Output the [x, y] coordinate of the center of the cell containing the given text.  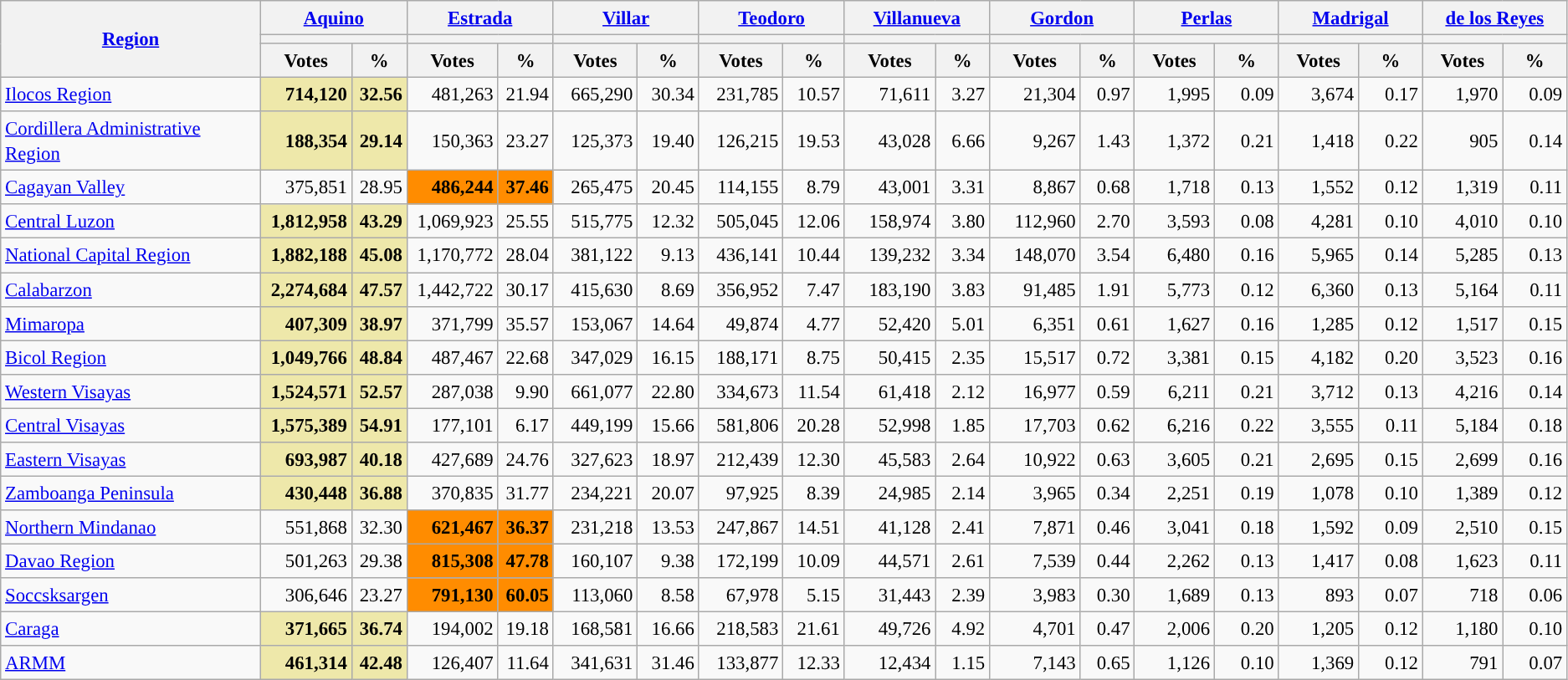
0.68 [1108, 187]
212,439 [740, 460]
177,101 [452, 425]
43,001 [890, 187]
247,867 [740, 527]
139,232 [890, 256]
265,475 [595, 187]
1,592 [1319, 527]
31.46 [668, 662]
231,785 [740, 95]
32.56 [379, 95]
501,263 [306, 560]
1,078 [1319, 493]
6,351 [1034, 323]
30.17 [525, 289]
3,555 [1319, 425]
158,974 [890, 221]
126,215 [740, 141]
0.59 [1108, 391]
114,155 [740, 187]
2,006 [1175, 629]
481,263 [452, 95]
2,274,684 [306, 289]
487,467 [452, 358]
24.76 [525, 460]
3.34 [962, 256]
4,281 [1319, 221]
1.91 [1108, 289]
49,874 [740, 323]
327,623 [595, 460]
3,041 [1175, 527]
36.88 [379, 493]
407,309 [306, 323]
3.83 [962, 289]
2,695 [1319, 460]
194,002 [452, 629]
Central Visayas [131, 425]
Caraga [131, 629]
1,049,766 [306, 358]
Calabarzon [131, 289]
Bicol Region [131, 358]
436,141 [740, 256]
0.72 [1108, 358]
Teodoro [771, 18]
1,417 [1319, 560]
19.40 [668, 141]
5,285 [1463, 256]
5,965 [1319, 256]
Western Visayas [131, 391]
36.74 [379, 629]
22.68 [525, 358]
234,221 [595, 493]
5.15 [813, 596]
188,171 [740, 358]
1,718 [1175, 187]
31.77 [525, 493]
30.34 [668, 95]
505,045 [740, 221]
8,867 [1034, 187]
791,130 [452, 596]
Eastern Visayas [131, 460]
661,077 [595, 391]
Estrada [480, 18]
815,308 [452, 560]
Zamboanga Peninsula [131, 493]
21,304 [1034, 95]
371,799 [452, 323]
44,571 [890, 560]
15,517 [1034, 358]
9.38 [668, 560]
551,868 [306, 527]
334,673 [740, 391]
1,812,958 [306, 221]
0.61 [1108, 323]
1,689 [1175, 596]
1,170,772 [452, 256]
1.43 [1108, 141]
0.44 [1108, 560]
4,216 [1463, 391]
2.41 [962, 527]
150,363 [452, 141]
1,552 [1319, 187]
168,581 [595, 629]
36.37 [525, 527]
50,415 [890, 358]
1,180 [1463, 629]
29.14 [379, 141]
16.15 [668, 358]
0.06 [1535, 596]
45.08 [379, 256]
188,354 [306, 141]
97,925 [740, 493]
7,143 [1034, 662]
Cagayan Valley [131, 187]
4,010 [1463, 221]
48.84 [379, 358]
0.65 [1108, 662]
2.12 [962, 391]
893 [1319, 596]
16.66 [668, 629]
125,373 [595, 141]
3,965 [1034, 493]
22.80 [668, 391]
4.92 [962, 629]
10.44 [813, 256]
7.47 [813, 289]
3,381 [1175, 358]
41,128 [890, 527]
375,851 [306, 187]
4,182 [1319, 358]
15.66 [668, 425]
0.30 [1108, 596]
1,970 [1463, 95]
71,611 [890, 95]
32.30 [379, 527]
8.69 [668, 289]
43,028 [890, 141]
5,773 [1175, 289]
415,630 [595, 289]
1,517 [1463, 323]
1,285 [1319, 323]
National Capital Region [131, 256]
371,665 [306, 629]
693,987 [306, 460]
31,443 [890, 596]
427,689 [452, 460]
1,069,923 [452, 221]
370,835 [452, 493]
133,877 [740, 662]
148,070 [1034, 256]
25.55 [525, 221]
0.46 [1108, 527]
2,699 [1463, 460]
714,120 [306, 95]
3,523 [1463, 358]
2,510 [1463, 527]
8.58 [668, 596]
35.57 [525, 323]
7,539 [1034, 560]
113,060 [595, 596]
515,775 [595, 221]
0.34 [1108, 493]
10,922 [1034, 460]
8.39 [813, 493]
14.64 [668, 323]
7,871 [1034, 527]
1,627 [1175, 323]
153,067 [595, 323]
20.28 [813, 425]
0.47 [1108, 629]
de los Reyes [1494, 18]
13.53 [668, 527]
54.91 [379, 425]
905 [1463, 141]
Mimaropa [131, 323]
1,995 [1175, 95]
12.33 [813, 662]
6.66 [962, 141]
67,978 [740, 596]
20.07 [668, 493]
1,205 [1319, 629]
665,290 [595, 95]
40.18 [379, 460]
6.17 [525, 425]
2.61 [962, 560]
347,029 [595, 358]
3,674 [1319, 95]
28.04 [525, 256]
10.09 [813, 560]
112,960 [1034, 221]
2.39 [962, 596]
1,575,389 [306, 425]
6,360 [1319, 289]
4,701 [1034, 629]
12.30 [813, 460]
2.64 [962, 460]
Aquino [333, 18]
Gordon [1061, 18]
1,126 [1175, 662]
38.97 [379, 323]
Region [131, 39]
9.90 [525, 391]
3,712 [1319, 391]
231,218 [595, 527]
0.63 [1108, 460]
20.45 [668, 187]
Davao Region [131, 560]
791 [1463, 662]
21.61 [813, 629]
287,038 [452, 391]
43.29 [379, 221]
Ilocos Region [131, 95]
17,703 [1034, 425]
47.57 [379, 289]
18.97 [668, 460]
430,448 [306, 493]
1,623 [1463, 560]
3,593 [1175, 221]
218,583 [740, 629]
19.53 [813, 141]
2.35 [962, 358]
1,882,188 [306, 256]
52.57 [379, 391]
6,211 [1175, 391]
183,190 [890, 289]
45,583 [890, 460]
47.78 [525, 560]
ARMM [131, 662]
9,267 [1034, 141]
Soccsksargen [131, 596]
3.80 [962, 221]
16,977 [1034, 391]
581,806 [740, 425]
486,244 [452, 187]
Northern Mindanao [131, 527]
10.57 [813, 95]
2,251 [1175, 493]
381,122 [595, 256]
306,646 [306, 596]
5,164 [1463, 289]
60.05 [525, 596]
91,485 [1034, 289]
6,480 [1175, 256]
1,524,571 [306, 391]
29.38 [379, 560]
19.18 [525, 629]
8.79 [813, 187]
12,434 [890, 662]
61,418 [890, 391]
160,107 [595, 560]
21.94 [525, 95]
5,184 [1463, 425]
5.01 [962, 323]
2,262 [1175, 560]
0.17 [1391, 95]
2.70 [1108, 221]
1,369 [1319, 662]
356,952 [740, 289]
52,420 [890, 323]
52,998 [890, 425]
8.75 [813, 358]
1,319 [1463, 187]
4.77 [813, 323]
Perlas [1207, 18]
1,372 [1175, 141]
126,407 [452, 662]
3,983 [1034, 596]
3.27 [962, 95]
37.46 [525, 187]
1,389 [1463, 493]
Villar [626, 18]
11.54 [813, 391]
28.95 [379, 187]
0.19 [1247, 493]
Central Luzon [131, 221]
24,985 [890, 493]
Cordillera Administrative Region [131, 141]
9.13 [668, 256]
3.54 [1108, 256]
49,726 [890, 629]
621,467 [452, 527]
1.85 [962, 425]
718 [1463, 596]
0.62 [1108, 425]
6,216 [1175, 425]
Villanueva [917, 18]
461,314 [306, 662]
0.97 [1108, 95]
12.06 [813, 221]
14.51 [813, 527]
1,442,722 [452, 289]
2.14 [962, 493]
449,199 [595, 425]
11.64 [525, 662]
1,418 [1319, 141]
341,631 [595, 662]
172,199 [740, 560]
Madrigal [1350, 18]
1.15 [962, 662]
3.31 [962, 187]
42.48 [379, 662]
3,605 [1175, 460]
12.32 [668, 221]
